Return [x, y] of the center of cell containing provided text 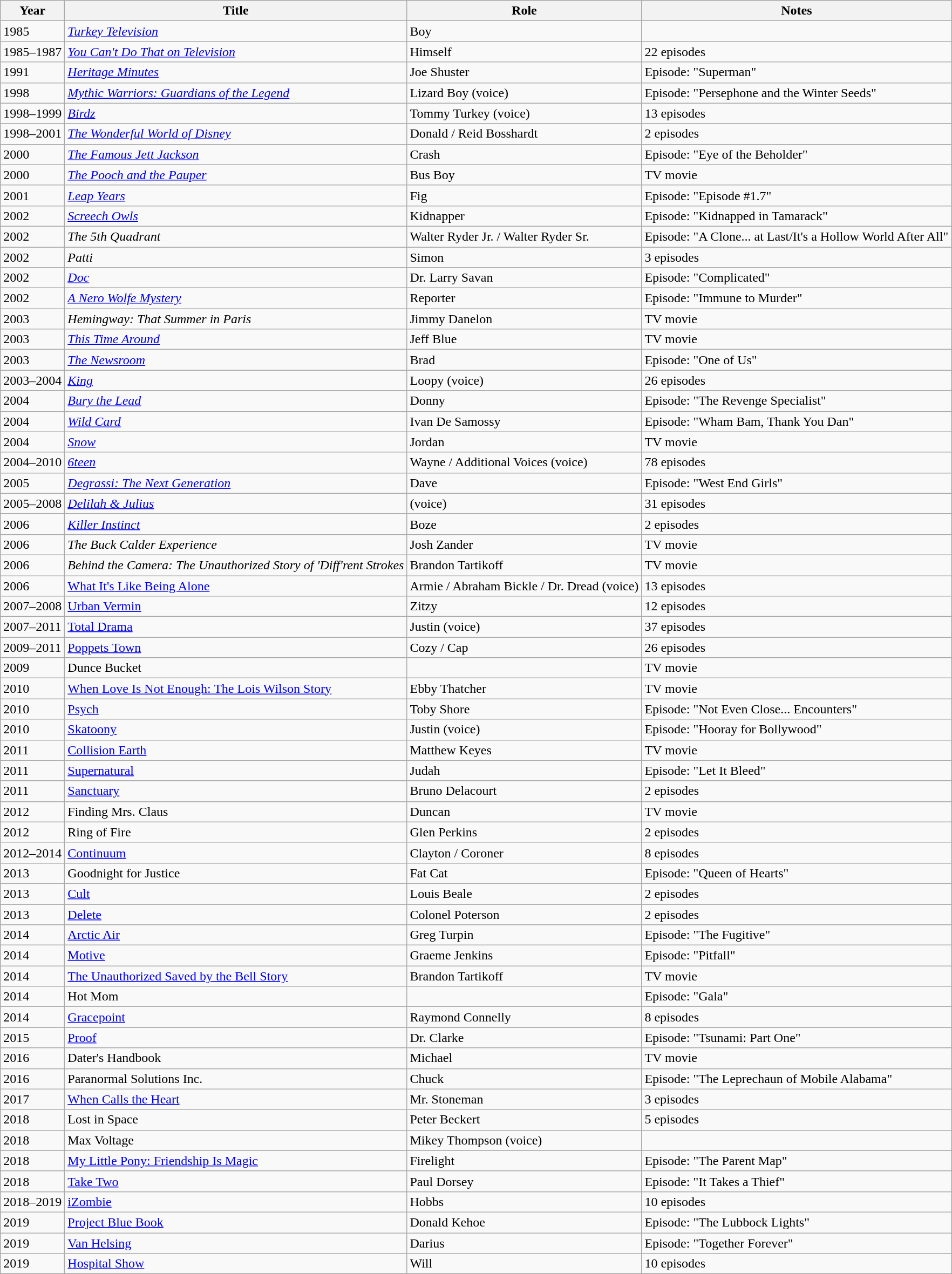
Judah [525, 771]
Behind the Camera: The Unauthorized Story of 'Diff'rent Strokes [236, 565]
The 5th Quadrant [236, 236]
Episode: "Queen of Hearts" [797, 873]
Bus Boy [525, 175]
6teen [236, 462]
Episode: "Kidnapped in Tamarack" [797, 216]
The Pooch and the Pauper [236, 175]
When Love Is Not Enough: The Lois Wilson Story [236, 689]
Notes [797, 11]
Walter Ryder Jr. / Walter Ryder Sr. [525, 236]
Chuck [525, 1079]
Lizard Boy (voice) [525, 93]
Episode: "The Parent Map" [797, 1161]
2001 [32, 195]
Jordan [525, 442]
Episode: "Complicated" [797, 278]
Loopy (voice) [525, 380]
Motive [236, 956]
Boze [525, 524]
Dunce Bucket [236, 668]
Himself [525, 52]
Jimmy Danelon [525, 319]
Screech Owls [236, 216]
Episode: "The Fugitive" [797, 935]
Donald Kehoe [525, 1222]
Dater's Handbook [236, 1058]
Leap Years [236, 195]
Year [32, 11]
1998–2001 [32, 134]
Episode: "Persephone and the Winter Seeds" [797, 93]
Total Drama [236, 627]
Duncan [525, 812]
iZombie [236, 1202]
Hot Mom [236, 997]
Bruno Delacourt [525, 791]
2004–2010 [32, 462]
Killer Instinct [236, 524]
Firelight [525, 1161]
Crash [525, 154]
2017 [32, 1099]
2018–2019 [32, 1202]
Paranormal Solutions Inc. [236, 1079]
Graeme Jenkins [525, 956]
The Famous Jett Jackson [236, 154]
Matthew Keyes [525, 750]
2007–2008 [32, 607]
My Little Pony: Friendship Is Magic [236, 1161]
Dr. Clarke [525, 1038]
Turkey Television [236, 31]
Max Voltage [236, 1140]
Psych [236, 709]
Hobbs [525, 1202]
Episode: "The Lubbock Lights" [797, 1222]
1998–1999 [32, 113]
Continuum [236, 853]
Mythic Warriors: Guardians of the Legend [236, 93]
Birdz [236, 113]
2015 [32, 1038]
Episode: "Hooray for Bollywood" [797, 730]
Hemingway: That Summer in Paris [236, 319]
Episode: "Gala" [797, 997]
The Wonderful World of Disney [236, 134]
Supernatural [236, 771]
Arctic Air [236, 935]
Dave [525, 483]
Role [525, 11]
Bury the Lead [236, 401]
Cult [236, 894]
Episode: "Superman" [797, 72]
Dr. Larry Savan [525, 278]
Fat Cat [525, 873]
Simon [525, 257]
Toby Shore [525, 709]
Episode: "The Leprechaun of Mobile Alabama" [797, 1079]
Glen Perkins [525, 832]
1985 [32, 31]
2005 [32, 483]
Finding Mrs. Claus [236, 812]
Lost in Space [236, 1120]
This Time Around [236, 339]
Cozy / Cap [525, 648]
(voice) [525, 503]
Sanctuary [236, 791]
Ring of Fire [236, 832]
Hospital Show [236, 1264]
Fig [525, 195]
Darius [525, 1243]
Brad [525, 360]
The Unauthorized Saved by the Bell Story [236, 976]
Episode: "West End Girls" [797, 483]
Episode: "One of Us" [797, 360]
2009–2011 [32, 648]
12 episodes [797, 607]
Episode: "It Takes a Thief" [797, 1181]
Episode: "A Clone... at Last/It's a Hollow World After All" [797, 236]
Wild Card [236, 421]
Mikey Thompson (voice) [525, 1140]
Collision Earth [236, 750]
Kidnapper [525, 216]
Gracepoint [236, 1017]
Van Helsing [236, 1243]
Michael [525, 1058]
2005–2008 [32, 503]
The Newsroom [236, 360]
Josh Zander [525, 544]
Clayton / Coroner [525, 853]
2003–2004 [32, 380]
Armie / Abraham Bickle / Dr. Dread (voice) [525, 585]
Heritage Minutes [236, 72]
Episode: "Eye of the Beholder" [797, 154]
Title [236, 11]
Raymond Connelly [525, 1017]
Reporter [525, 298]
Greg Turpin [525, 935]
What It's Like Being Alone [236, 585]
31 episodes [797, 503]
Ebby Thatcher [525, 689]
Episode: "Tsunami: Part One" [797, 1038]
King [236, 380]
5 episodes [797, 1120]
Paul Dorsey [525, 1181]
Goodnight for Justice [236, 873]
Poppets Town [236, 648]
Episode: "Immune to Murder" [797, 298]
1985–1987 [32, 52]
Louis Beale [525, 894]
Delete [236, 915]
Proof [236, 1038]
Donny [525, 401]
Boy [525, 31]
1991 [32, 72]
Degrassi: The Next Generation [236, 483]
Patti [236, 257]
Zitzy [525, 607]
1998 [32, 93]
Episode: "Let It Bleed" [797, 771]
Will [525, 1264]
Mr. Stoneman [525, 1099]
A Nero Wolfe Mystery [236, 298]
2009 [32, 668]
Episode: "Wham Bam, Thank You Dan" [797, 421]
When Calls the Heart [236, 1099]
22 episodes [797, 52]
Episode: "The Revenge Specialist" [797, 401]
Tommy Turkey (voice) [525, 113]
Delilah & Julius [236, 503]
78 episodes [797, 462]
Snow [236, 442]
Skatoony [236, 730]
Take Two [236, 1181]
Joe Shuster [525, 72]
The Buck Calder Experience [236, 544]
2012–2014 [32, 853]
Urban Vermin [236, 607]
Wayne / Additional Voices (voice) [525, 462]
Episode: "Pitfall" [797, 956]
Peter Beckert [525, 1120]
You Can't Do That on Television [236, 52]
Project Blue Book [236, 1222]
Episode: "Not Even Close... Encounters" [797, 709]
Ivan De Samossy [525, 421]
37 episodes [797, 627]
Episode: "Together Forever" [797, 1243]
Jeff Blue [525, 339]
Colonel Poterson [525, 915]
Donald / Reid Bosshardt [525, 134]
Episode: "Episode #1.7" [797, 195]
Doc [236, 278]
2007–2011 [32, 627]
